Capture the cell that displays the provided text and extract its [X, Y] central coordinate. 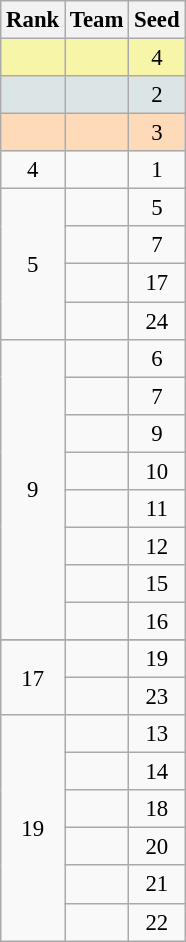
12 [157, 546]
23 [157, 697]
18 [157, 809]
2 [157, 95]
15 [157, 584]
3 [157, 133]
13 [157, 734]
22 [157, 922]
16 [157, 621]
24 [157, 321]
11 [157, 509]
14 [157, 772]
6 [157, 358]
1 [157, 170]
20 [157, 847]
10 [157, 471]
21 [157, 885]
Rank [33, 20]
Seed [157, 20]
Team [97, 20]
